Capture the cell that displays the provided text and extract its (X, Y) central coordinate. 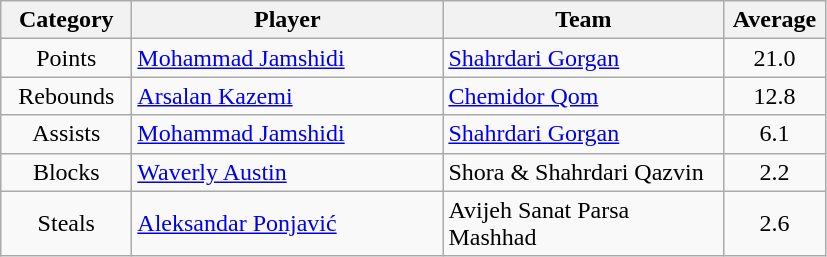
Team (584, 20)
2.6 (774, 224)
Player (288, 20)
21.0 (774, 58)
Average (774, 20)
Waverly Austin (288, 172)
6.1 (774, 134)
Rebounds (66, 96)
Chemidor Qom (584, 96)
Shora & Shahrdari Qazvin (584, 172)
Points (66, 58)
2.2 (774, 172)
Category (66, 20)
Arsalan Kazemi (288, 96)
12.8 (774, 96)
Blocks (66, 172)
Assists (66, 134)
Steals (66, 224)
Aleksandar Ponjavić (288, 224)
Avijeh Sanat Parsa Mashhad (584, 224)
